From the cell containing the given text, extract its center point as [X, Y] coordinate. 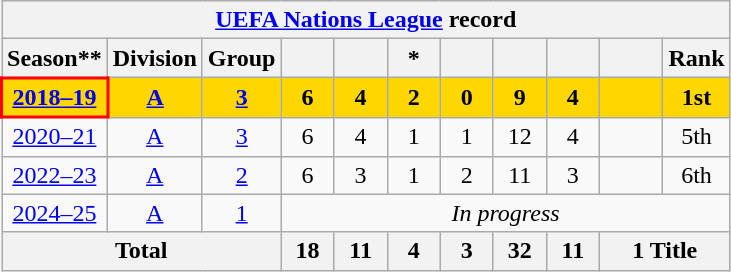
6th [696, 175]
1st [696, 98]
2020–21 [55, 136]
Season** [55, 58]
2024–25 [55, 213]
* [414, 58]
2022–23 [55, 175]
Total [142, 251]
Rank [696, 58]
In progress [506, 213]
2018–19 [55, 98]
12 [520, 136]
9 [520, 98]
Group [242, 58]
1 Title [664, 251]
32 [520, 251]
18 [308, 251]
Division [154, 58]
0 [466, 98]
UEFA Nations League record [366, 20]
5th [696, 136]
